Find where the given text appears and provide that cell's center as (x, y) coordinate. 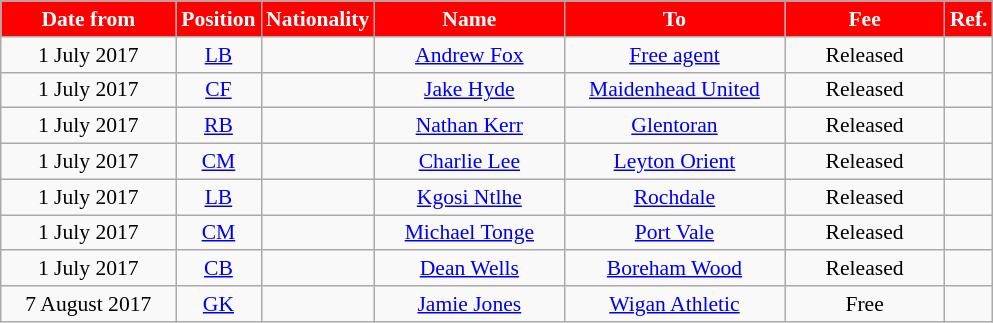
CB (218, 269)
Boreham Wood (674, 269)
Ref. (969, 19)
RB (218, 126)
Dean Wells (469, 269)
CF (218, 90)
Wigan Athletic (674, 304)
Free (865, 304)
Name (469, 19)
Nathan Kerr (469, 126)
Position (218, 19)
Free agent (674, 55)
To (674, 19)
Jake Hyde (469, 90)
7 August 2017 (88, 304)
Fee (865, 19)
Andrew Fox (469, 55)
Maidenhead United (674, 90)
Michael Tonge (469, 233)
Glentoran (674, 126)
GK (218, 304)
Kgosi Ntlhe (469, 197)
Date from (88, 19)
Rochdale (674, 197)
Charlie Lee (469, 162)
Leyton Orient (674, 162)
Port Vale (674, 233)
Jamie Jones (469, 304)
Nationality (318, 19)
